Extract the [X, Y] coordinate from the center of the cell holding the provided text.  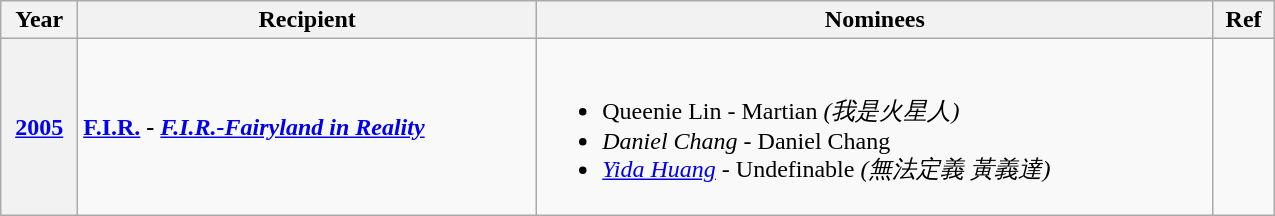
Queenie Lin - Martian (我是火星人)Daniel Chang - Daniel ChangYida Huang - Undefinable (無法定義 黃義達) [875, 127]
Ref [1244, 20]
Year [40, 20]
Nominees [875, 20]
F.I.R. - F.I.R.-Fairyland in Reality [308, 127]
2005 [40, 127]
Recipient [308, 20]
